For the text-containing cell, return its midpoint in (X, Y) coordinate format. 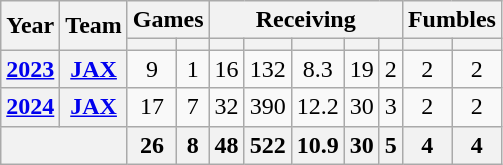
19 (362, 69)
Year (30, 26)
5 (390, 145)
32 (226, 107)
26 (152, 145)
10.9 (318, 145)
16 (226, 69)
2023 (30, 69)
3 (390, 107)
522 (268, 145)
2024 (30, 107)
390 (268, 107)
Fumbles (452, 20)
7 (193, 107)
Receiving (306, 20)
Games (168, 20)
8.3 (318, 69)
12.2 (318, 107)
9 (152, 69)
17 (152, 107)
Team (94, 26)
1 (193, 69)
132 (268, 69)
8 (193, 145)
48 (226, 145)
